Provide the [X, Y] coordinate of the cell's center where the given text is located.  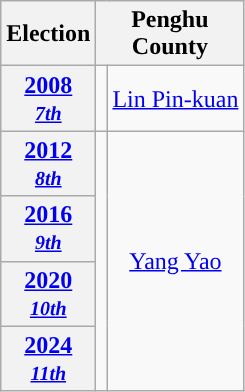
202411th [48, 358]
Election [48, 34]
20087th [48, 98]
20128th [48, 164]
Lin Pin-kuan [176, 98]
20169th [48, 228]
Yang Yao [176, 261]
202010th [48, 294]
Penghu County [170, 34]
